Capture the cell that displays the provided text and extract its (x, y) central coordinate. 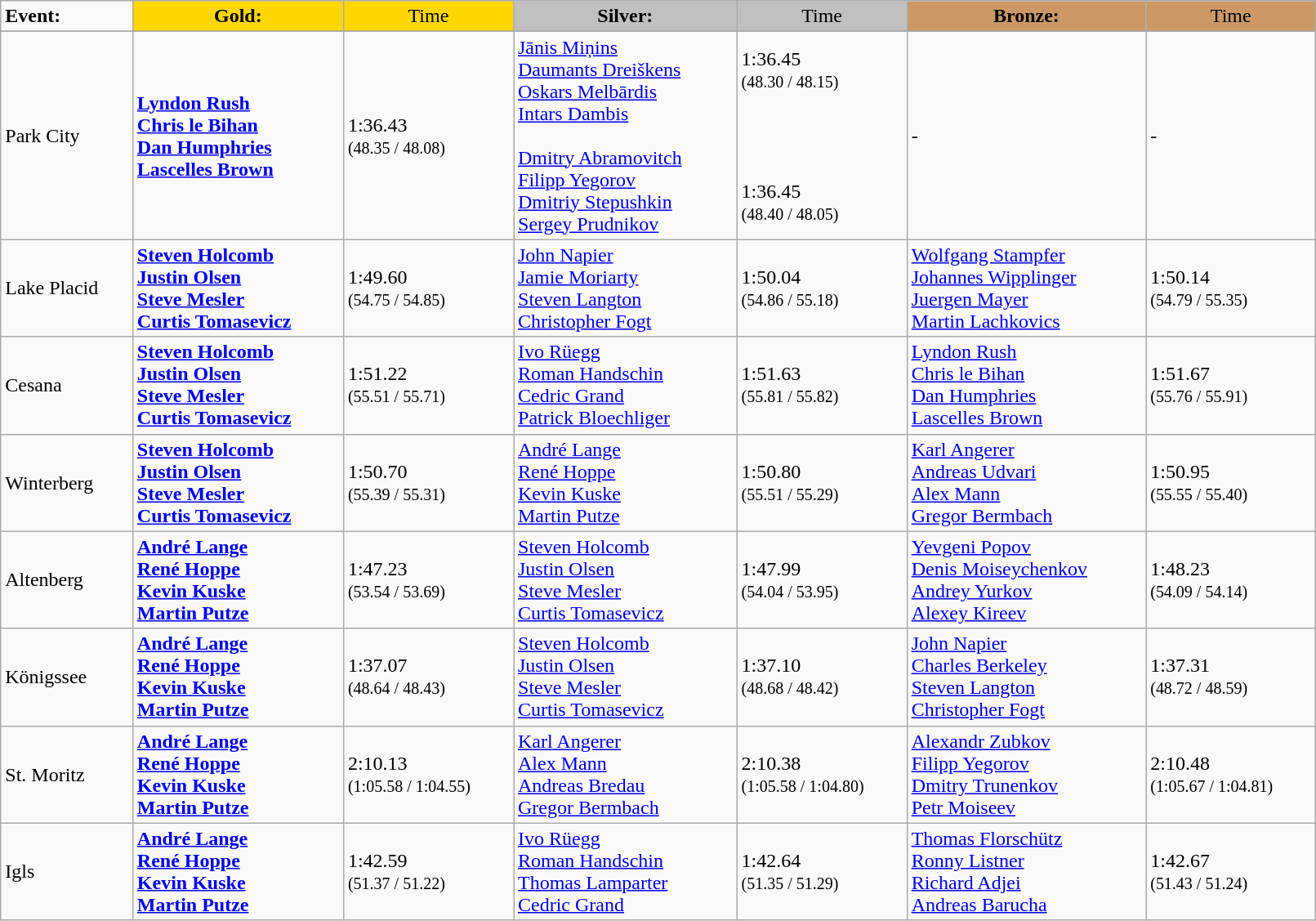
1:50.80 (55.51 / 55.29) (822, 482)
Winterberg (67, 482)
John NapierCharles BerkeleySteven LangtonChristopher Fogt (1026, 677)
Lake Placid (67, 288)
1:42.59 (51.37 / 51.22) (428, 871)
Bronze: (1026, 16)
Thomas FlorschützRonny ListnerRichard AdjeiAndreas Barucha (1026, 871)
1:51.67 (55.76 / 55.91) (1231, 386)
1:50.14 (54.79 / 55.35) (1231, 288)
1:50.95 (55.55 / 55.40) (1231, 482)
1:37.10 (48.68 / 48.42) (822, 677)
Igls (67, 871)
Ivo RüeggRoman HandschinCedric GrandPatrick Bloechliger (625, 386)
Silver: (625, 16)
Cesana (67, 386)
1:42.67 (51.43 / 51.24) (1231, 871)
Alexandr ZubkovFilipp YegorovDmitry TrunenkovPetr Moiseev (1026, 775)
Ivo RüeggRoman HandschinThomas LamparterCedric Grand (625, 871)
2:10.13 (1:05.58 / 1:04.55) (428, 775)
1:47.99 (54.04 / 53.95) (822, 580)
1:51.63 (55.81 / 55.82) (822, 386)
Yevgeni PopovDenis MoiseychenkovAndrey YurkovAlexey Kireev (1026, 580)
1:42.64 (51.35 / 51.29) (822, 871)
Jānis MiņinsDaumants DreiškensOskars MelbārdisIntars Dambis Dmitry AbramovitchFilipp YegorovDmitriy StepushkinSergey Prudnikov (625, 136)
Königssee (67, 677)
Karl AngererAlex MannAndreas BredauGregor Bermbach (625, 775)
2:10.38 (1:05.58 / 1:04.80) (822, 775)
John NapierJamie MoriartySteven LangtonChristopher Fogt (625, 288)
1:51.22 (55.51 / 55.71) (428, 386)
Gold: (238, 16)
1:48.23 (54.09 / 54.14) (1231, 580)
Wolfgang StampferJohannes WipplingerJuergen MayerMartin Lachkovics (1026, 288)
Karl AngererAndreas UdvariAlex MannGregor Bermbach (1026, 482)
1:36.45 (48.30 / 48.15)1:36.45 (48.40 / 48.05) (822, 136)
1:50.04 (54.86 / 55.18) (822, 288)
1:37.07 (48.64 / 48.43) (428, 677)
Park City (67, 136)
2:10.48 (1:05.67 / 1:04.81) (1231, 775)
1:47.23 (53.54 / 53.69) (428, 580)
Event: (67, 16)
St. Moritz (67, 775)
1:49.60 (54.75 / 54.85) (428, 288)
1:37.31 (48.72 / 48.59) (1231, 677)
1:36.43 (48.35 / 48.08) (428, 136)
1:50.70 (55.39 / 55.31) (428, 482)
Altenberg (67, 580)
